For the text-containing cell, return its midpoint in [X, Y] coordinate format. 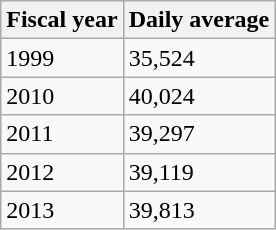
40,024 [199, 96]
39,297 [199, 134]
Fiscal year [62, 20]
2012 [62, 172]
2013 [62, 210]
39,119 [199, 172]
2010 [62, 96]
2011 [62, 134]
Daily average [199, 20]
39,813 [199, 210]
35,524 [199, 58]
1999 [62, 58]
